Locate the cell with the specified text and output its (X, Y) center coordinate. 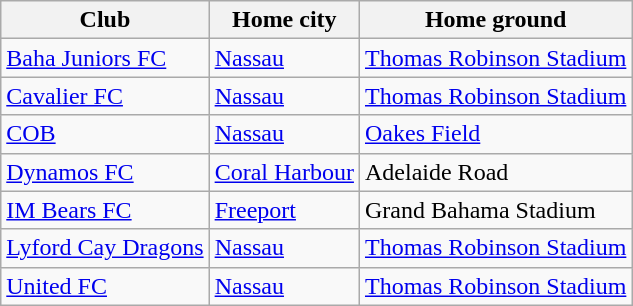
Home ground (495, 20)
United FC (105, 286)
Home city (284, 20)
Adelaide Road (495, 172)
Coral Harbour (284, 172)
Dynamos FC (105, 172)
COB (105, 134)
Freeport (284, 210)
Oakes Field (495, 134)
IM Bears FC (105, 210)
Grand Bahama Stadium (495, 210)
Baha Juniors FC (105, 58)
Lyford Cay Dragons (105, 248)
Cavalier FC (105, 96)
Club (105, 20)
